Identify which cell holds the provided text, then report its [x, y] central coordinate. 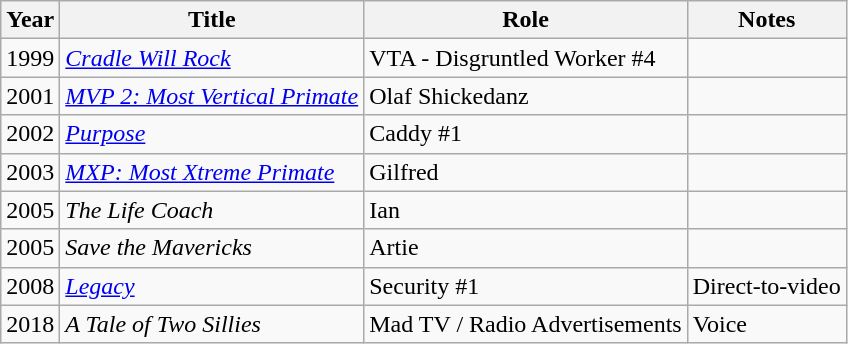
Cradle Will Rock [212, 58]
Security #1 [526, 286]
Voice [766, 324]
VTA - Disgruntled Worker #4 [526, 58]
Direct-to-video [766, 286]
2008 [30, 286]
Role [526, 20]
Gilfred [526, 172]
Caddy #1 [526, 134]
Save the Mavericks [212, 248]
Olaf Shickedanz [526, 96]
Legacy [212, 286]
2003 [30, 172]
MVP 2: Most Vertical Primate [212, 96]
Title [212, 20]
MXP: Most Xtreme Primate [212, 172]
Mad TV / Radio Advertisements [526, 324]
Artie [526, 248]
Purpose [212, 134]
Year [30, 20]
2018 [30, 324]
1999 [30, 58]
The Life Coach [212, 210]
Notes [766, 20]
2002 [30, 134]
Ian [526, 210]
2001 [30, 96]
A Tale of Two Sillies [212, 324]
